Locate the cell with the specified text and output its (x, y) center coordinate. 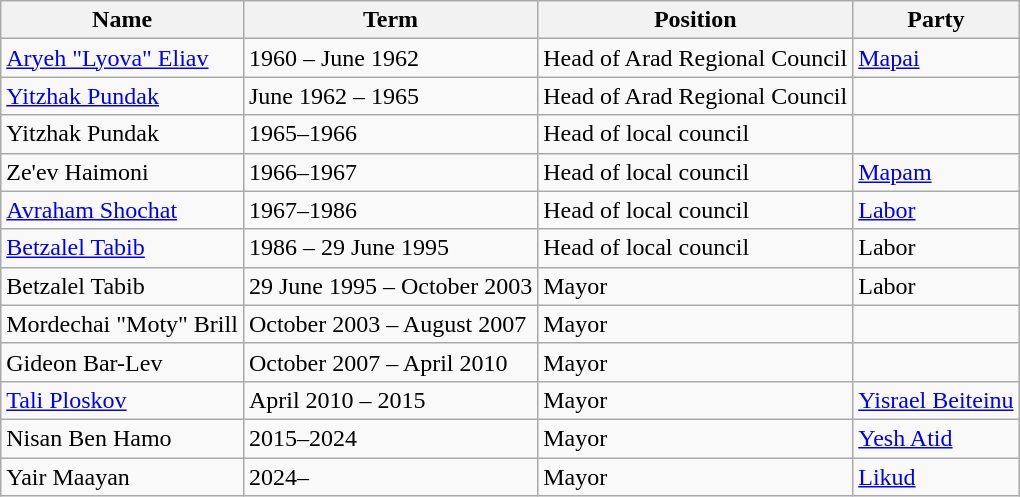
Aryeh "Lyova" Eliav (122, 58)
Yair Maayan (122, 477)
June 1962 – 1965 (390, 96)
2024– (390, 477)
Avraham Shochat (122, 210)
1967–1986 (390, 210)
Yesh Atid (936, 438)
Yisrael Beiteinu (936, 400)
1966–1967 (390, 172)
Ze'ev Haimoni (122, 172)
Likud (936, 477)
Position (696, 20)
Term (390, 20)
Name (122, 20)
Party (936, 20)
Tali Ploskov (122, 400)
29 June 1995 – October 2003 (390, 286)
Mordechai "Moty" Brill (122, 324)
Mapai (936, 58)
October 2007 – April 2010 (390, 362)
1986 – 29 June 1995 (390, 248)
April 2010 – 2015 (390, 400)
1960 – June 1962 (390, 58)
Gideon Bar-Lev (122, 362)
Mapam (936, 172)
2015–2024 (390, 438)
October 2003 – August 2007 (390, 324)
Nisan Ben Hamo (122, 438)
1965–1966 (390, 134)
